For the text-containing cell, return its midpoint in (X, Y) coordinate format. 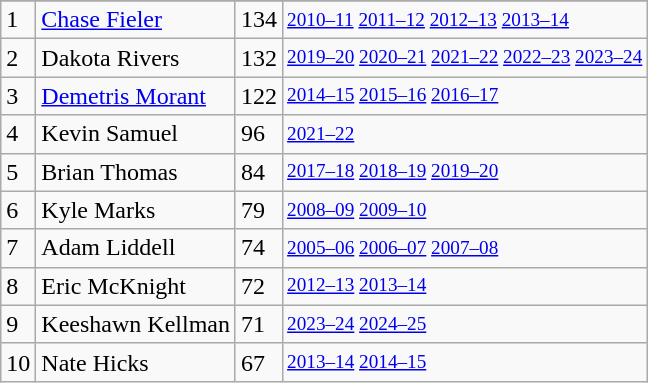
Kyle Marks (136, 210)
4 (18, 134)
2017–18 2018–19 2019–20 (465, 172)
72 (258, 286)
3 (18, 96)
1 (18, 20)
7 (18, 248)
Eric McKnight (136, 286)
Kevin Samuel (136, 134)
2014–15 2015–16 2016–17 (465, 96)
122 (258, 96)
Nate Hicks (136, 362)
74 (258, 248)
5 (18, 172)
Demetris Morant (136, 96)
2010–11 2011–12 2012–13 2013–14 (465, 20)
10 (18, 362)
2008–09 2009–10 (465, 210)
2019–20 2020–21 2021–22 2022–23 2023–24 (465, 58)
Brian Thomas (136, 172)
6 (18, 210)
Chase Fieler (136, 20)
Keeshawn Kellman (136, 324)
71 (258, 324)
134 (258, 20)
84 (258, 172)
96 (258, 134)
2 (18, 58)
2005–06 2006–07 2007–08 (465, 248)
2013–14 2014–15 (465, 362)
79 (258, 210)
9 (18, 324)
67 (258, 362)
2012–13 2013–14 (465, 286)
132 (258, 58)
Adam Liddell (136, 248)
Dakota Rivers (136, 58)
8 (18, 286)
2021–22 (465, 134)
2023–24 2024–25 (465, 324)
